Find where the given text appears and provide that cell's center as [X, Y] coordinate. 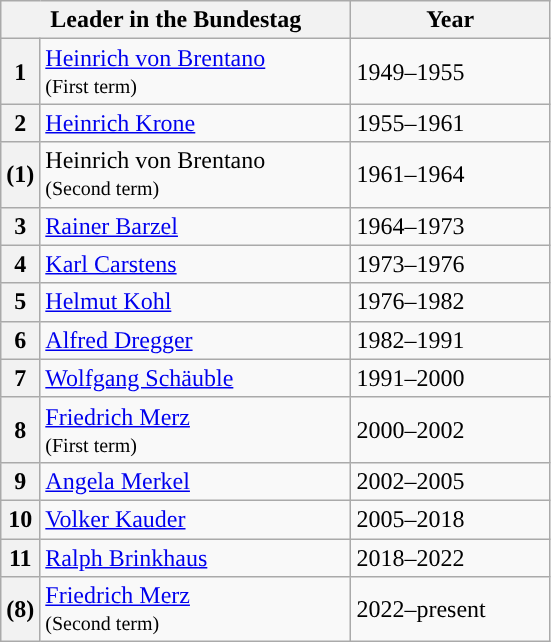
1973–1976 [450, 264]
10 [20, 519]
Heinrich von Brentano(First term) [196, 72]
5 [20, 302]
7 [20, 378]
6 [20, 340]
1949–1955 [450, 72]
Rainer Barzel [196, 226]
2022–present [450, 610]
1982–1991 [450, 340]
2002–2005 [450, 481]
Friedrich Merz(Second term) [196, 610]
3 [20, 226]
1955–1961 [450, 123]
2005–2018 [450, 519]
1964–1973 [450, 226]
Ralph Brinkhaus [196, 557]
Heinrich Krone [196, 123]
Wolfgang Schäuble [196, 378]
Volker Kauder [196, 519]
9 [20, 481]
1991–2000 [450, 378]
Year [450, 20]
4 [20, 264]
11 [20, 557]
Friedrich Merz(First term) [196, 430]
Karl Carstens [196, 264]
2 [20, 123]
(8) [20, 610]
(1) [20, 174]
Angela Merkel [196, 481]
8 [20, 430]
Heinrich von Brentano(Second term) [196, 174]
1 [20, 72]
2000–2002 [450, 430]
2018–2022 [450, 557]
1976–1982 [450, 302]
1961–1964 [450, 174]
Alfred Dregger [196, 340]
Helmut Kohl [196, 302]
Leader in the Bundestag [176, 20]
